Return [X, Y] of the center of cell containing provided text 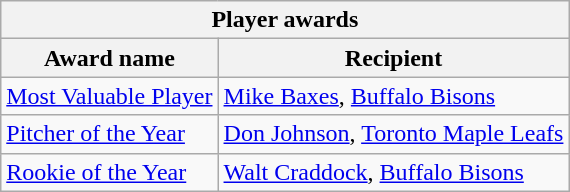
Pitcher of the Year [110, 134]
Don Johnson, Toronto Maple Leafs [394, 134]
Recipient [394, 58]
Mike Baxes, Buffalo Bisons [394, 96]
Walt Craddock, Buffalo Bisons [394, 172]
Player awards [285, 20]
Most Valuable Player [110, 96]
Award name [110, 58]
Rookie of the Year [110, 172]
